Detect which cell encompasses the target text, then output its [x, y] center coordinate. 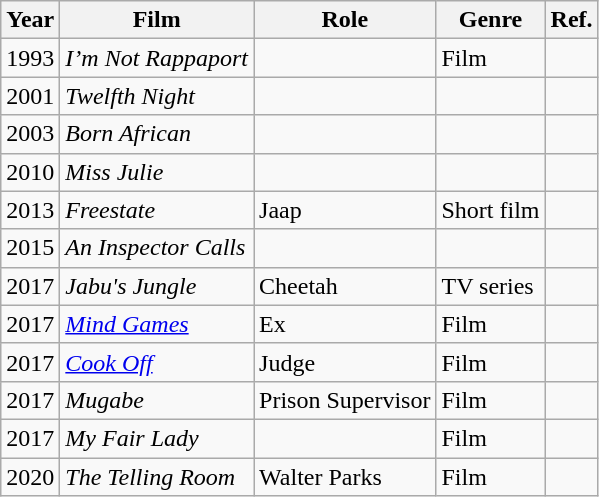
2013 [30, 210]
Ref. [572, 20]
Walter Parks [345, 477]
Jaap [345, 210]
1993 [30, 58]
Prison Supervisor [345, 400]
2020 [30, 477]
The Telling Room [157, 477]
Mind Games [157, 324]
Cook Off [157, 362]
Judge [345, 362]
Short film [490, 210]
Born African [157, 134]
Cheetah [345, 286]
Role [345, 20]
Year [30, 20]
2015 [30, 248]
2001 [30, 96]
An Inspector Calls [157, 248]
TV series [490, 286]
Mugabe [157, 400]
2010 [30, 172]
Genre [490, 20]
Twelfth Night [157, 96]
Freestate [157, 210]
2003 [30, 134]
Ex [345, 324]
I’m Not Rappaport [157, 58]
Jabu's Jungle [157, 286]
Miss Julie [157, 172]
My Fair Lady [157, 438]
